Locate the cell with the specified text and output its [X, Y] center coordinate. 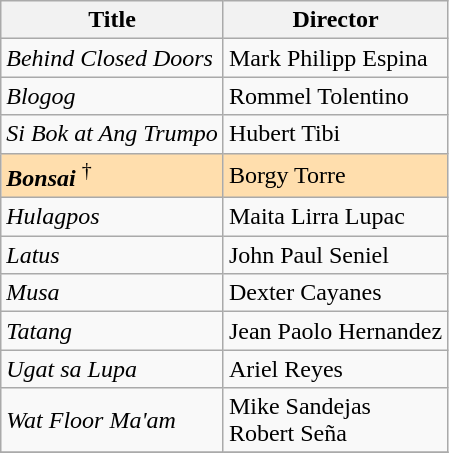
Title [112, 20]
Latus [112, 255]
Director [335, 20]
Maita Lirra Lupac [335, 217]
Wat Floor Ma'am [112, 420]
Rommel Tolentino [335, 96]
Borgy Torre [335, 176]
Tatang [112, 331]
Dexter Cayanes [335, 293]
Mike SandejasRobert Seña [335, 420]
Behind Closed Doors [112, 58]
Bonsai † [112, 176]
Blogog [112, 96]
Hubert Tibi [335, 134]
Si Bok at Ang Trumpo [112, 134]
Jean Paolo Hernandez [335, 331]
Hulagpos [112, 217]
Ariel Reyes [335, 369]
Mark Philipp Espina [335, 58]
John Paul Seniel [335, 255]
Ugat sa Lupa [112, 369]
Musa [112, 293]
